Output the (X, Y) coordinate of the center of the cell containing the given text.  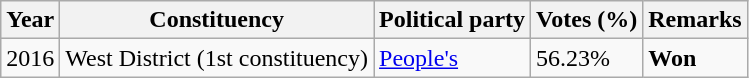
Remarks (695, 20)
2016 (30, 58)
56.23% (587, 58)
Year (30, 20)
Political party (452, 20)
Won (695, 58)
Votes (%) (587, 20)
People's (452, 58)
West District (1st constituency) (217, 58)
Constituency (217, 20)
